Search for the cell housing the specified text and yield its (x, y) center coordinate. 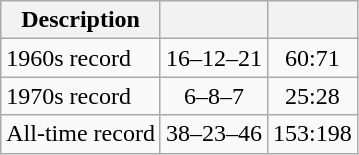
60:71 (312, 58)
1970s record (81, 96)
38–23–46 (214, 134)
All-time record (81, 134)
1960s record (81, 58)
16–12–21 (214, 58)
Description (81, 20)
6–8–7 (214, 96)
25:28 (312, 96)
153:198 (312, 134)
